Find where the given text appears and provide that cell's center as (x, y) coordinate. 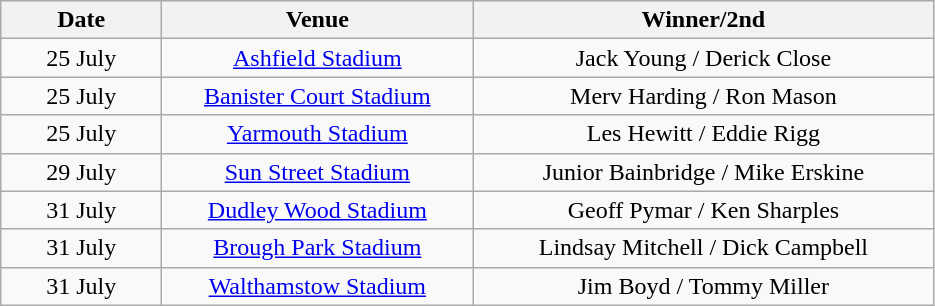
Sun Street Stadium (318, 172)
Jim Boyd / Tommy Miller (704, 286)
Geoff Pymar / Ken Sharples (704, 210)
Winner/2nd (704, 20)
Walthamstow Stadium (318, 286)
Junior Bainbridge / Mike Erskine (704, 172)
Venue (318, 20)
Dudley Wood Stadium (318, 210)
Lindsay Mitchell / Dick Campbell (704, 248)
Brough Park Stadium (318, 248)
Date (82, 20)
Jack Young / Derick Close (704, 58)
Merv Harding / Ron Mason (704, 96)
Les Hewitt / Eddie Rigg (704, 134)
Banister Court Stadium (318, 96)
Yarmouth Stadium (318, 134)
29 July (82, 172)
Ashfield Stadium (318, 58)
